Search for the cell housing the specified text and yield its (x, y) center coordinate. 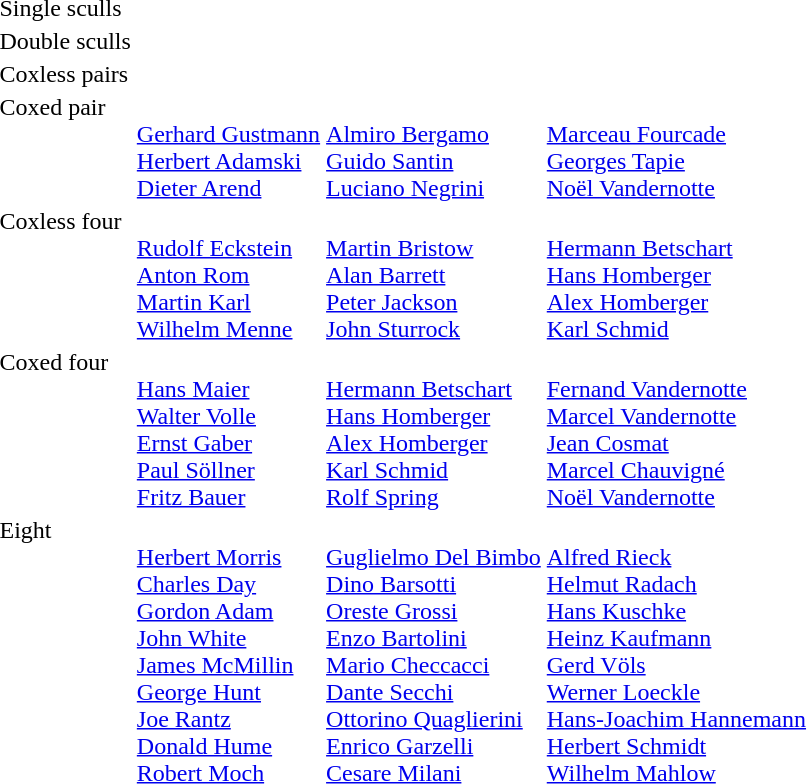
Hermann BetschartHans HombergerAlex HombergerKarl Schmid (676, 275)
Fernand VandernotteMarcel VandernotteJean CosmatMarcel ChauvignéNoël Vandernotte (676, 430)
Almiro BergamoGuido SantinLuciano Negrini (434, 148)
Martin BristowAlan BarrettPeter JacksonJohn Sturrock (434, 275)
Gerhard GustmannHerbert AdamskiDieter Arend (228, 148)
Marceau FourcadeGeorges TapieNoël Vandernotte (676, 148)
Rudolf EcksteinAnton RomMartin KarlWilhelm Menne (228, 275)
Hermann BetschartHans HombergerAlex HombergerKarl SchmidRolf Spring (434, 430)
Hans MaierWalter VolleErnst GaberPaul SöllnerFritz Bauer (228, 430)
